Detect which cell encompasses the target text, then output its (X, Y) center coordinate. 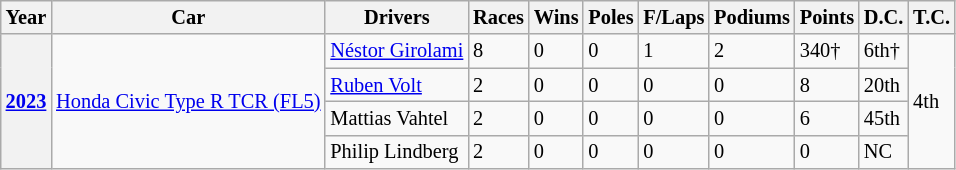
2023 (26, 102)
Car (188, 17)
Wins (556, 17)
F/Laps (674, 17)
6th† (884, 51)
340† (827, 51)
NC (884, 152)
1 (674, 51)
Drivers (396, 17)
Points (827, 17)
Mattias Vahtel (396, 118)
Year (26, 17)
Philip Lindberg (396, 152)
4th (932, 102)
6 (827, 118)
Ruben Volt (396, 85)
D.C. (884, 17)
Néstor Girolami (396, 51)
45th (884, 118)
Poles (610, 17)
Honda Civic Type R TCR (FL5) (188, 102)
Podiums (752, 17)
20th (884, 85)
Races (498, 17)
T.C. (932, 17)
